Return [x, y] of the center of cell containing provided text 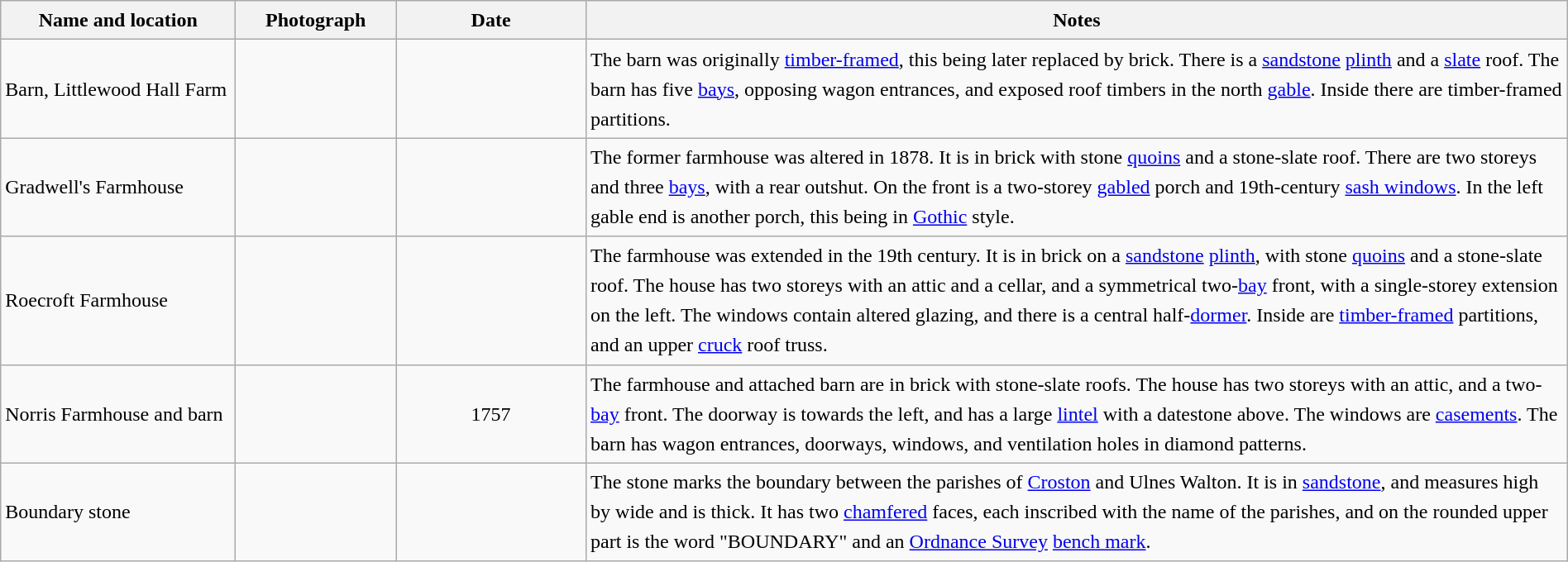
Boundary stone [118, 512]
Date [491, 20]
Norris Farmhouse and barn [118, 413]
1757 [491, 413]
Gradwell's Farmhouse [118, 187]
Barn, Littlewood Hall Farm [118, 89]
Name and location [118, 20]
Roecroft Farmhouse [118, 301]
Photograph [316, 20]
Notes [1077, 20]
